Extract the (x, y) coordinate from the center of the cell holding the provided text.  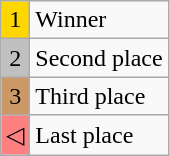
Third place (99, 96)
Winner (99, 20)
◁ (16, 135)
2 (16, 58)
Second place (99, 58)
Last place (99, 135)
3 (16, 96)
1 (16, 20)
